Scan for the cell matching the given text and deliver its (X, Y) coordinate at center. 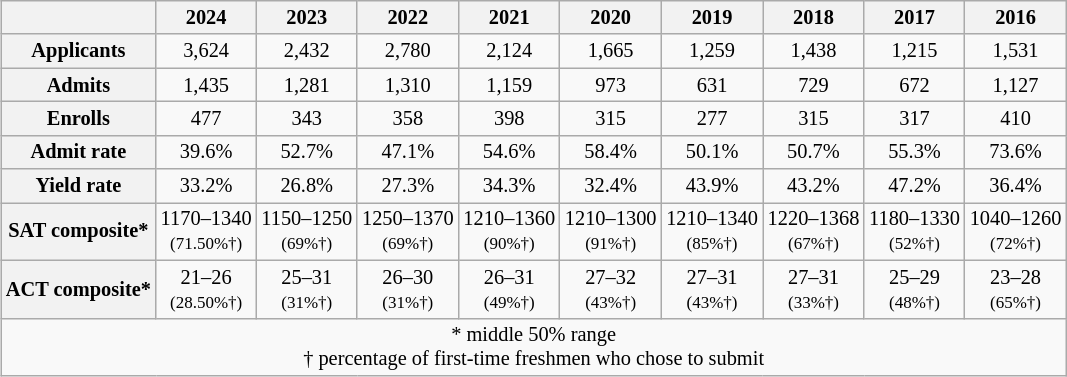
50.1% (712, 152)
1,127 (1016, 85)
Yield rate (78, 186)
358 (408, 119)
34.3% (510, 186)
21–26(28.50%†) (206, 289)
36.4% (1016, 186)
ACT composite* (78, 289)
2018 (814, 18)
Enrolls (78, 119)
1,531 (1016, 51)
2023 (306, 18)
Admit rate (78, 152)
410 (1016, 119)
2020 (610, 18)
1250–1370(69%†) (408, 232)
1,665 (610, 51)
1,438 (814, 51)
1150–1250(69%†) (306, 232)
343 (306, 119)
1,215 (914, 51)
1210–1340(85%†) (712, 232)
39.6% (206, 152)
2,432 (306, 51)
973 (610, 85)
317 (914, 119)
1040–1260(72%†) (1016, 232)
47.1% (408, 152)
27–31(33%†) (814, 289)
1220–1368(67%†) (814, 232)
52.7% (306, 152)
27–31(43%†) (712, 289)
3,624 (206, 51)
43.2% (814, 186)
277 (712, 119)
1,159 (510, 85)
1,281 (306, 85)
27–32(43%†) (610, 289)
50.7% (814, 152)
477 (206, 119)
Admits (78, 85)
398 (510, 119)
32.4% (610, 186)
2022 (408, 18)
47.2% (914, 186)
26–30(31%†) (408, 289)
2,124 (510, 51)
27.3% (408, 186)
2016 (1016, 18)
729 (814, 85)
43.9% (712, 186)
1170–1340(71.50%†) (206, 232)
55.3% (914, 152)
33.2% (206, 186)
54.6% (510, 152)
Applicants (78, 51)
* middle 50% range † percentage of first-time freshmen who chose to submit (534, 347)
1210–1300(91%†) (610, 232)
1180–1330(52%†) (914, 232)
58.4% (610, 152)
23–28(65%†) (1016, 289)
631 (712, 85)
73.6% (1016, 152)
1,310 (408, 85)
25–31(31%†) (306, 289)
2021 (510, 18)
26–31(49%†) (510, 289)
26.8% (306, 186)
1,259 (712, 51)
2017 (914, 18)
2,780 (408, 51)
25–29(48%†) (914, 289)
2019 (712, 18)
1,435 (206, 85)
1210–1360(90%†) (510, 232)
2024 (206, 18)
672 (914, 85)
SAT composite* (78, 232)
